Return (x, y) of the center of cell containing provided text 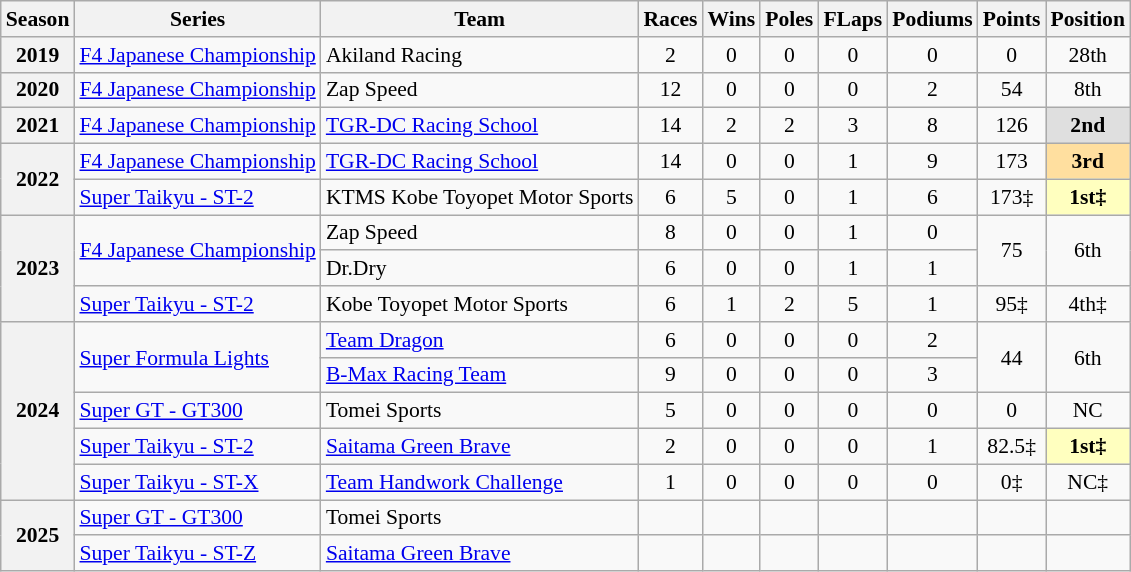
KTMS Kobe Toyopet Motor Sports (480, 197)
173‡ (1012, 197)
Podiums (932, 19)
28th (1088, 55)
Season (38, 19)
Team Dragon (480, 340)
Poles (789, 19)
Super Taikyu - ST-X (197, 482)
95‡ (1012, 304)
2025 (38, 536)
12 (670, 90)
2021 (38, 126)
82.5‡ (1012, 447)
2024 (38, 411)
75 (1012, 250)
Points (1012, 19)
0‡ (1012, 482)
Series (197, 19)
173 (1012, 162)
Team Handwork Challenge (480, 482)
2020 (38, 90)
B-Max Racing Team (480, 375)
2023 (38, 268)
Kobe Toyopet Motor Sports (480, 304)
Position (1088, 19)
Team (480, 19)
NC‡ (1088, 482)
126 (1012, 126)
Wins (732, 19)
8th (1088, 90)
Super Taikyu - ST-Z (197, 554)
Super Formula Lights (197, 358)
NC (1088, 411)
54 (1012, 90)
Races (670, 19)
2019 (38, 55)
Dr.Dry (480, 269)
Akiland Racing (480, 55)
4th‡ (1088, 304)
FLaps (852, 19)
3rd (1088, 162)
44 (1012, 358)
2nd (1088, 126)
2022 (38, 180)
